Determine the (X, Y) coordinate at the center of the cell enclosing the given text.  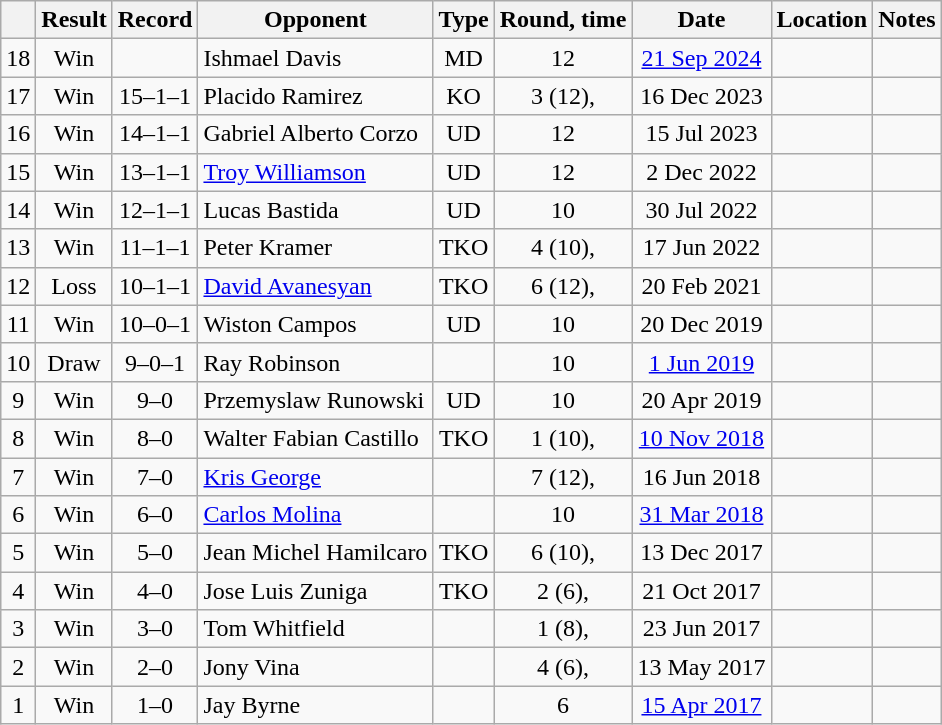
13 (18, 248)
Wiston Campos (316, 324)
Date (702, 20)
Notes (907, 20)
Gabriel Alberto Corzo (316, 134)
6 (12), (563, 286)
8 (18, 438)
10 Nov 2018 (702, 438)
10–1–1 (155, 286)
Ray Robinson (316, 362)
16 Dec 2023 (702, 96)
1 Jun 2019 (702, 362)
Type (464, 20)
2 (6), (563, 591)
13 May 2017 (702, 667)
16 Jun 2018 (702, 477)
Lucas Bastida (316, 210)
3 (12), (563, 96)
7 (12), (563, 477)
14 (18, 210)
1 (10), (563, 438)
Round, time (563, 20)
4 (18, 591)
Jony Vina (316, 667)
16 (18, 134)
5 (18, 553)
20 Apr 2019 (702, 400)
15 Jul 2023 (702, 134)
Przemyslaw Runowski (316, 400)
10–0–1 (155, 324)
Peter Kramer (316, 248)
Record (155, 20)
7 (18, 477)
11 (18, 324)
Placido Ramirez (316, 96)
1–0 (155, 705)
15 Apr 2017 (702, 705)
Carlos Molina (316, 515)
2 Dec 2022 (702, 172)
7–0 (155, 477)
17 (18, 96)
20 Dec 2019 (702, 324)
20 Feb 2021 (702, 286)
15 (18, 172)
13–1–1 (155, 172)
12–1–1 (155, 210)
Result (74, 20)
Opponent (316, 20)
3–0 (155, 629)
17 Jun 2022 (702, 248)
Kris George (316, 477)
Jay Byrne (316, 705)
4 (10), (563, 248)
2 (18, 667)
4 (6), (563, 667)
18 (18, 58)
3 (18, 629)
9–0 (155, 400)
9–0–1 (155, 362)
13 Dec 2017 (702, 553)
15–1–1 (155, 96)
11–1–1 (155, 248)
6 (10), (563, 553)
Ishmael Davis (316, 58)
Jean Michel Hamilcaro (316, 553)
23 Jun 2017 (702, 629)
Jose Luis Zuniga (316, 591)
KO (464, 96)
4–0 (155, 591)
5–0 (155, 553)
2–0 (155, 667)
14–1–1 (155, 134)
Draw (74, 362)
1 (8), (563, 629)
Walter Fabian Castillo (316, 438)
David Avanesyan (316, 286)
Location (822, 20)
1 (18, 705)
Loss (74, 286)
8–0 (155, 438)
MD (464, 58)
6–0 (155, 515)
9 (18, 400)
Troy Williamson (316, 172)
31 Mar 2018 (702, 515)
21 Oct 2017 (702, 591)
21 Sep 2024 (702, 58)
30 Jul 2022 (702, 210)
Tom Whitfield (316, 629)
